Locate the cell with the specified text and output its (x, y) center coordinate. 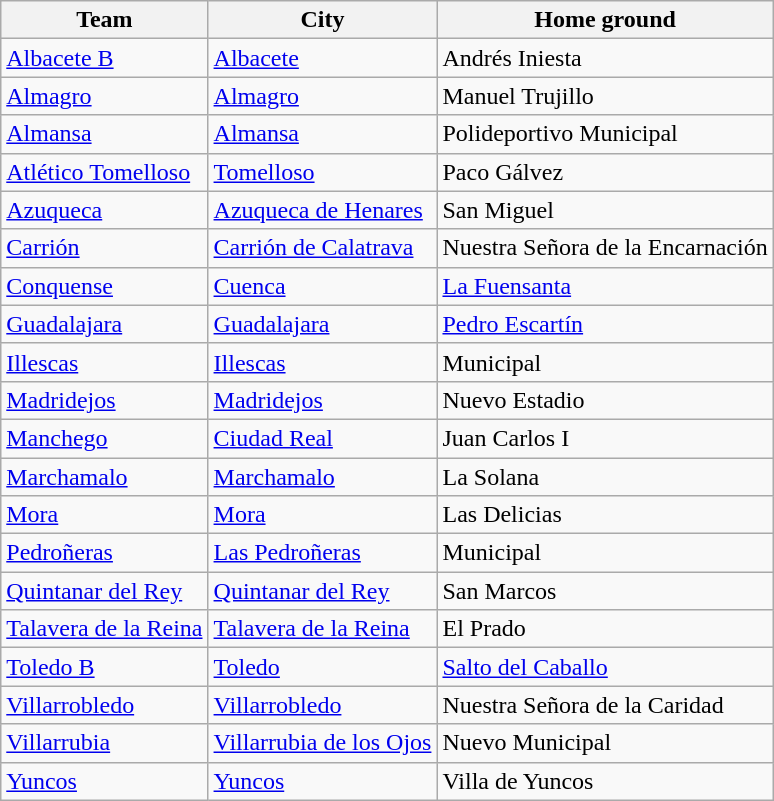
Las Delicias (605, 515)
Team (104, 20)
Conquense (104, 286)
Albacete B (104, 58)
Carrión de Calatrava (322, 248)
Toledo B (104, 667)
Pedroñeras (104, 553)
Albacete (322, 58)
Las Pedroñeras (322, 553)
Nuevo Estadio (605, 400)
Villarrubia (104, 743)
Manchego (104, 438)
Villa de Yuncos (605, 781)
Tomelloso (322, 172)
Andrés Iniesta (605, 58)
Azuqueca de Henares (322, 210)
Nuestra Señora de la Caridad (605, 705)
San Marcos (605, 591)
Ciudad Real (322, 438)
Juan Carlos I (605, 438)
San Miguel (605, 210)
Pedro Escartín (605, 324)
Nuestra Señora de la Encarnación (605, 248)
Home ground (605, 20)
Atlético Tomelloso (104, 172)
Azuqueca (104, 210)
Nuevo Municipal (605, 743)
City (322, 20)
La Solana (605, 477)
Salto del Caballo (605, 667)
Manuel Trujillo (605, 96)
Paco Gálvez (605, 172)
Polideportivo Municipal (605, 134)
Villarrubia de los Ojos (322, 743)
La Fuensanta (605, 286)
Carrión (104, 248)
Toledo (322, 667)
El Prado (605, 629)
Cuenca (322, 286)
